Extract the (x, y) coordinate from the center of the cell holding the provided text.  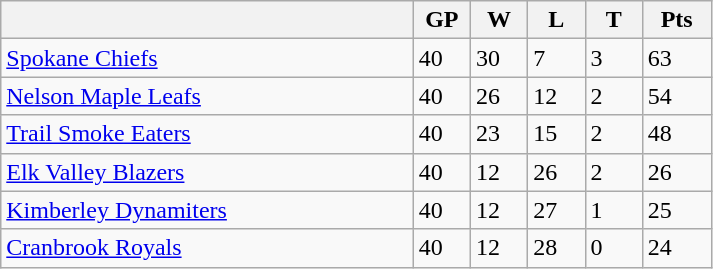
7 (556, 58)
30 (498, 58)
27 (556, 210)
63 (676, 58)
28 (556, 248)
23 (498, 134)
48 (676, 134)
GP (442, 20)
25 (676, 210)
54 (676, 96)
3 (614, 58)
15 (556, 134)
0 (614, 248)
Cranbrook Royals (207, 248)
L (556, 20)
Spokane Chiefs (207, 58)
1 (614, 210)
Elk Valley Blazers (207, 172)
Nelson Maple Leafs (207, 96)
Kimberley Dynamiters (207, 210)
Trail Smoke Eaters (207, 134)
Pts (676, 20)
W (498, 20)
T (614, 20)
24 (676, 248)
